Determine the [x, y] coordinate at the center of the cell enclosing the given text.  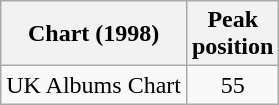
UK Albums Chart [94, 85]
Chart (1998) [94, 34]
55 [232, 85]
Peakposition [232, 34]
